Output the [x, y] coordinate of the center of the cell containing the given text.  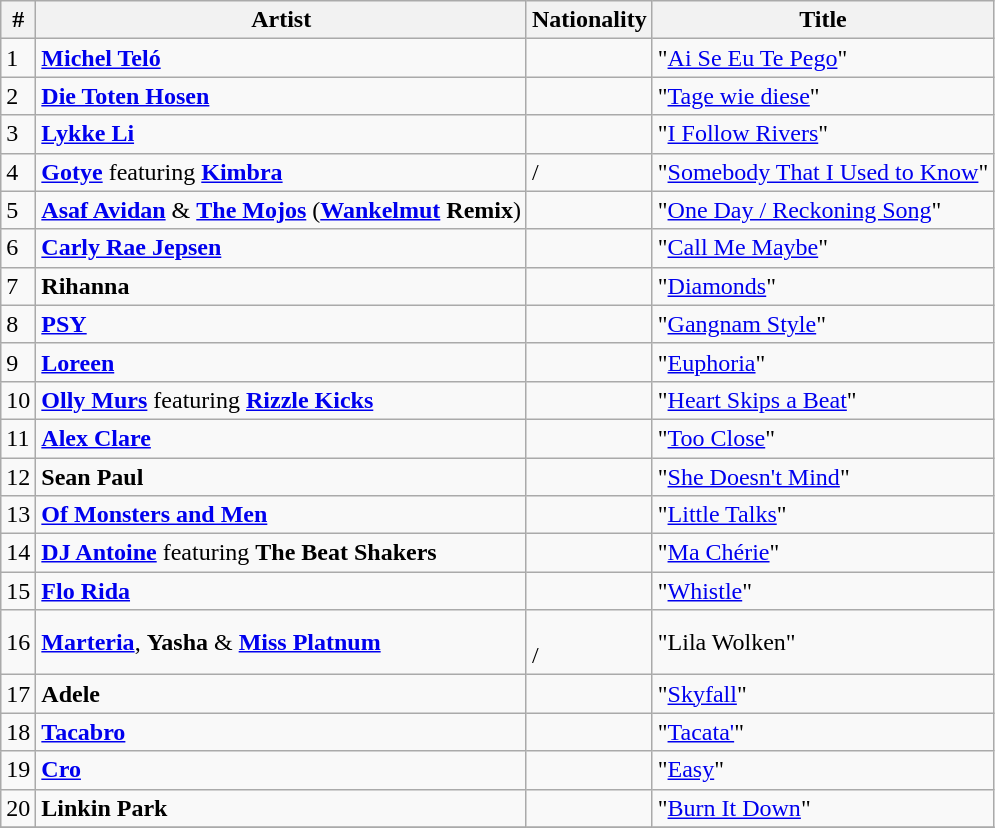
Cro [282, 770]
"Call Me Maybe" [823, 248]
"Whistle" [823, 591]
18 [18, 732]
6 [18, 248]
Asaf Avidan & The Mojos (Wankelmut Remix) [282, 210]
2 [18, 96]
"I Follow Rivers" [823, 134]
"Euphoria" [823, 362]
1 [18, 58]
"Ai Se Eu Te Pego" [823, 58]
Nationality [589, 20]
Tacabro [282, 732]
Carly Rae Jepsen [282, 248]
"Burn It Down" [823, 808]
5 [18, 210]
12 [18, 477]
13 [18, 515]
8 [18, 324]
Rihanna [282, 286]
4 [18, 172]
Sean Paul [282, 477]
Die Toten Hosen [282, 96]
"Somebody That I Used to Know" [823, 172]
17 [18, 694]
19 [18, 770]
Marteria, Yasha & Miss Platnum [282, 642]
"Lila Wolken" [823, 642]
11 [18, 438]
Michel Teló [282, 58]
DJ Antoine featuring The Beat Shakers [282, 553]
Lykke Li [282, 134]
"Tacata'" [823, 732]
"Little Talks" [823, 515]
3 [18, 134]
Loreen [282, 362]
15 [18, 591]
9 [18, 362]
"Easy" [823, 770]
16 [18, 642]
"Skyfall" [823, 694]
7 [18, 286]
14 [18, 553]
Adele [282, 694]
Olly Murs featuring Rizzle Kicks [282, 400]
PSY [282, 324]
Title [823, 20]
20 [18, 808]
"Tage wie diese" [823, 96]
Of Monsters and Men [282, 515]
"One Day / Reckoning Song" [823, 210]
Linkin Park [282, 808]
Gotye featuring Kimbra [282, 172]
"Heart Skips a Beat" [823, 400]
"Ma Chérie" [823, 553]
Flo Rida [282, 591]
Artist [282, 20]
"Too Close" [823, 438]
"She Doesn't Mind" [823, 477]
"Diamonds" [823, 286]
10 [18, 400]
# [18, 20]
Alex Clare [282, 438]
"Gangnam Style" [823, 324]
